Return the (x, y) coordinate for the center point of the cell that contains the specified text.  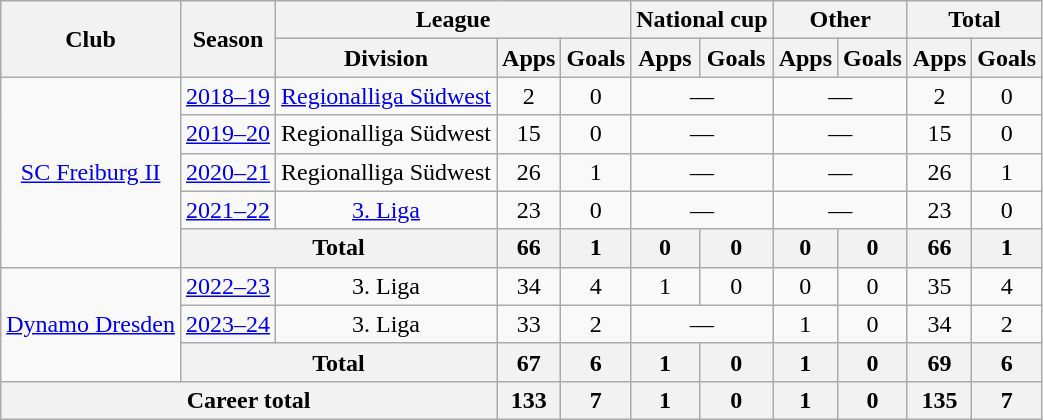
135 (939, 400)
2019–20 (228, 134)
2020–21 (228, 172)
Club (91, 39)
67 (529, 362)
33 (529, 324)
National cup (702, 20)
2018–19 (228, 96)
League (454, 20)
2022–23 (228, 286)
133 (529, 400)
Dynamo Dresden (91, 324)
2021–22 (228, 210)
Career total (249, 400)
Season (228, 39)
Other (840, 20)
SC Freiburg II (91, 172)
Division (386, 58)
69 (939, 362)
2023–24 (228, 324)
35 (939, 286)
